Return the [X, Y] coordinate for the center point of the cell that contains the specified text.  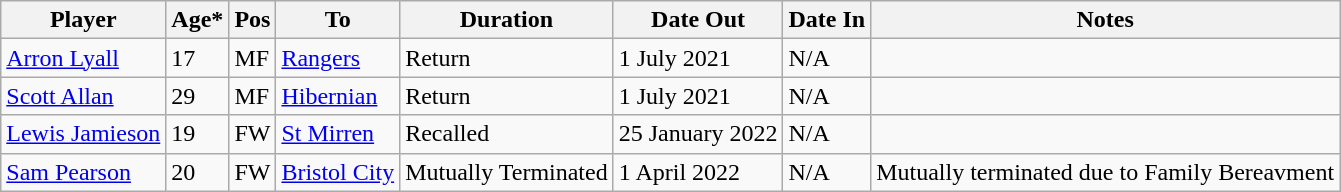
29 [198, 96]
Mutually Terminated [507, 172]
19 [198, 134]
Mutually terminated due to Family Bereavment [1106, 172]
To [338, 20]
Hibernian [338, 96]
1 April 2022 [698, 172]
St Mirren [338, 134]
Duration [507, 20]
Pos [252, 20]
Scott Allan [84, 96]
Lewis Jamieson [84, 134]
Bristol City [338, 172]
Date In [827, 20]
Arron Lyall [84, 58]
25 January 2022 [698, 134]
Recalled [507, 134]
Notes [1106, 20]
Player [84, 20]
Rangers [338, 58]
Sam Pearson [84, 172]
20 [198, 172]
Age* [198, 20]
Date Out [698, 20]
17 [198, 58]
